From the cell containing the given text, extract its center point as (X, Y) coordinate. 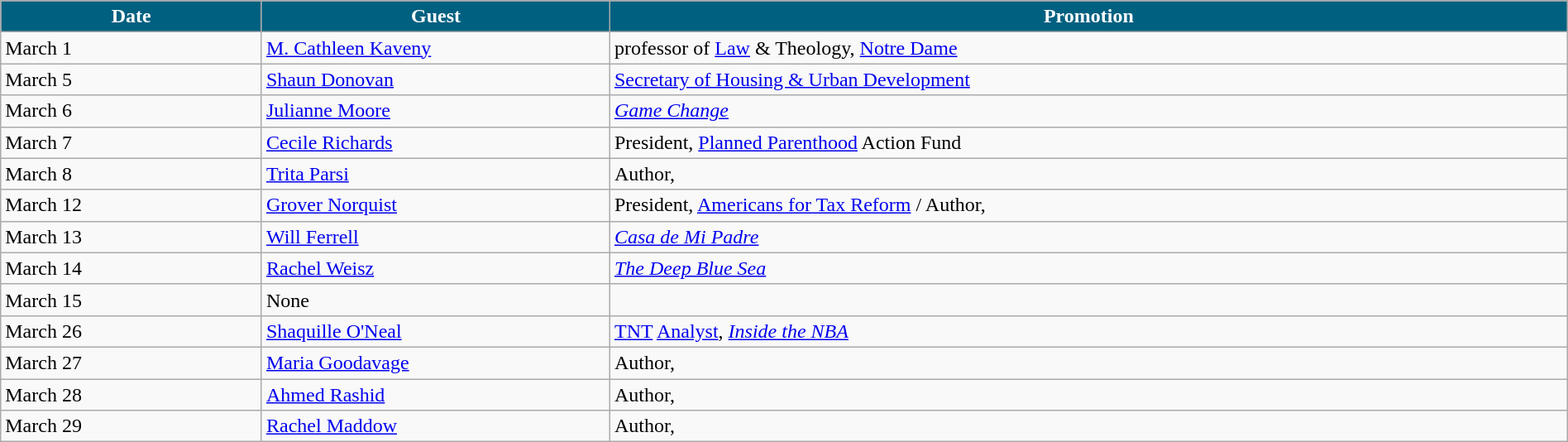
March 28 (131, 395)
March 1 (131, 48)
Secretary of Housing & Urban Development (1088, 79)
Ahmed Rashid (435, 395)
Will Ferrell (435, 237)
Cecile Richards (435, 142)
Game Change (1088, 111)
Date (131, 17)
Rachel Weisz (435, 268)
The Deep Blue Sea (1088, 268)
Grover Norquist (435, 205)
March 27 (131, 363)
M. Cathleen Kaveny (435, 48)
March 26 (131, 331)
President, Americans for Tax Reform / Author, (1088, 205)
Shaun Donovan (435, 79)
Trita Parsi (435, 174)
Promotion (1088, 17)
Guest (435, 17)
None (435, 300)
March 29 (131, 426)
March 8 (131, 174)
Julianne Moore (435, 111)
Maria Goodavage (435, 363)
professor of Law & Theology, Notre Dame (1088, 48)
President, Planned Parenthood Action Fund (1088, 142)
March 15 (131, 300)
Shaquille O'Neal (435, 331)
March 7 (131, 142)
March 13 (131, 237)
Casa de Mi Padre (1088, 237)
March 12 (131, 205)
March 6 (131, 111)
TNT Analyst, Inside the NBA (1088, 331)
March 14 (131, 268)
March 5 (131, 79)
Rachel Maddow (435, 426)
